Scan for the cell matching the given text and deliver its (x, y) coordinate at center. 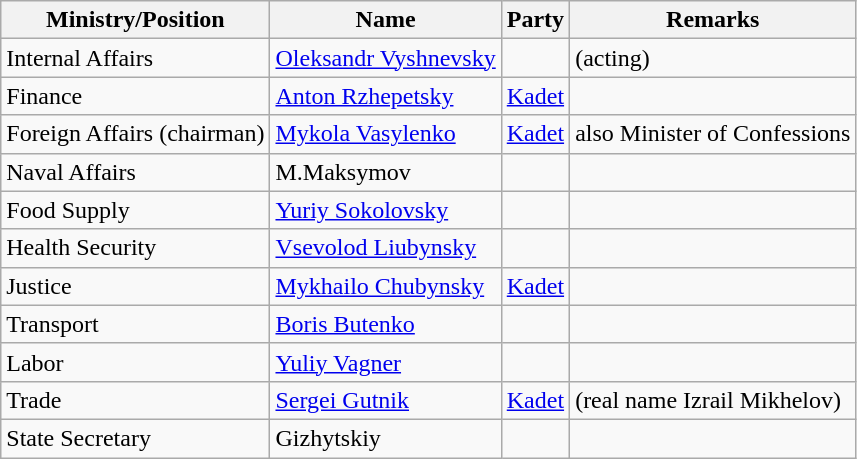
Food Supply (136, 210)
(acting) (713, 58)
also Minister of Confessions (713, 134)
Naval Affairs (136, 172)
Party (535, 20)
Mykhailo Chubynsky (386, 286)
Yuriy Sokolovsky (386, 210)
Mykola Vasylenko (386, 134)
Name (386, 20)
Internal Affairs (136, 58)
Trade (136, 400)
Boris Butenko (386, 324)
Anton Rzhepetsky (386, 96)
Gizhytskiy (386, 438)
Yuliy Vagner (386, 362)
Vsevolod Liubynsky (386, 248)
Labor (136, 362)
M.Maksymov (386, 172)
Ministry/Position (136, 20)
Oleksandr Vyshnevsky (386, 58)
Transport (136, 324)
Finance (136, 96)
Sergei Gutnik (386, 400)
Remarks (713, 20)
Foreign Affairs (chairman) (136, 134)
(real name Izrail Mikhelov) (713, 400)
Justice (136, 286)
State Secretary (136, 438)
Health Security (136, 248)
